Output the (x, y) coordinate of the center of the cell containing the given text.  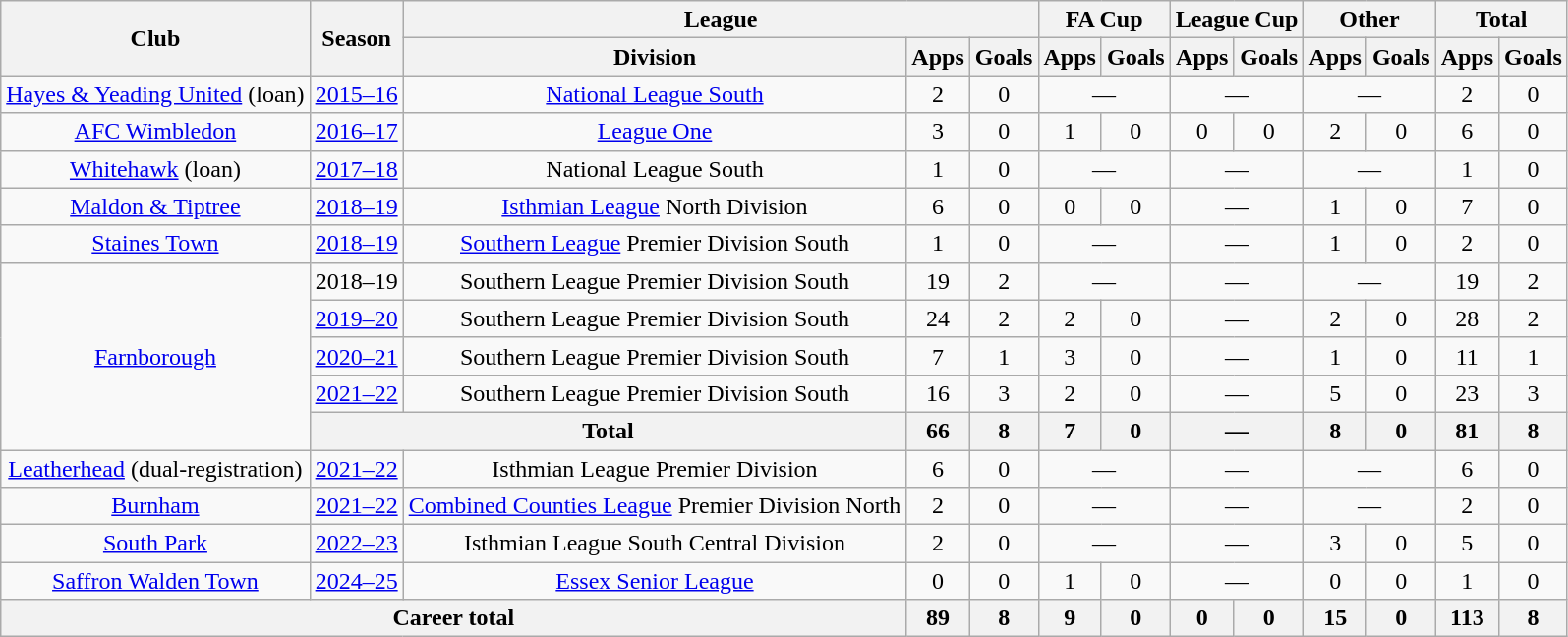
Season (356, 38)
2017–18 (356, 169)
Combined Counties League Premier Division North (655, 506)
11 (1467, 356)
League One (655, 132)
9 (1070, 618)
Whitehawk (loan) (155, 169)
South Park (155, 544)
24 (938, 318)
Essex Senior League (655, 581)
16 (938, 393)
15 (1335, 618)
2015–16 (356, 94)
League Cup (1237, 20)
AFC Wimbledon (155, 132)
Staines Town (155, 244)
66 (938, 431)
2019–20 (356, 318)
Burnham (155, 506)
Hayes & Yeading United (loan) (155, 94)
113 (1467, 618)
Career total (454, 618)
23 (1467, 393)
Other (1369, 20)
Club (155, 38)
89 (938, 618)
2016–17 (356, 132)
FA Cup (1104, 20)
Farnborough (155, 356)
81 (1467, 431)
Division (655, 57)
2024–25 (356, 581)
Isthmian League North Division (655, 206)
Isthmian League South Central Division (655, 544)
League (721, 20)
28 (1467, 318)
Maldon & Tiptree (155, 206)
2022–23 (356, 544)
Saffron Walden Town (155, 581)
Isthmian League Premier Division (655, 469)
2020–21 (356, 356)
Leatherhead (dual-registration) (155, 469)
